Find where the given text appears and provide that cell's center as (X, Y) coordinate. 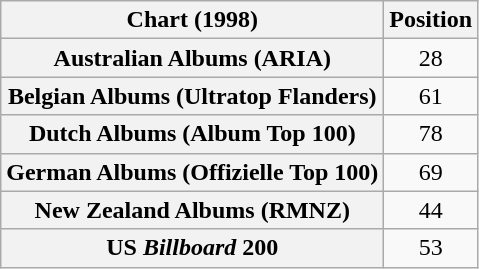
69 (431, 172)
53 (431, 248)
Belgian Albums (Ultratop Flanders) (192, 96)
Australian Albums (ARIA) (192, 58)
44 (431, 210)
US Billboard 200 (192, 248)
German Albums (Offizielle Top 100) (192, 172)
Dutch Albums (Album Top 100) (192, 134)
New Zealand Albums (RMNZ) (192, 210)
28 (431, 58)
Position (431, 20)
78 (431, 134)
61 (431, 96)
Chart (1998) (192, 20)
